Detect which cell encompasses the target text, then output its (x, y) center coordinate. 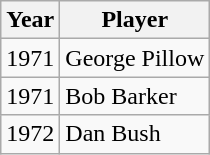
Bob Barker (135, 96)
1972 (30, 134)
Year (30, 20)
Dan Bush (135, 134)
Player (135, 20)
George Pillow (135, 58)
